Identify which cell holds the provided text, then report its (x, y) central coordinate. 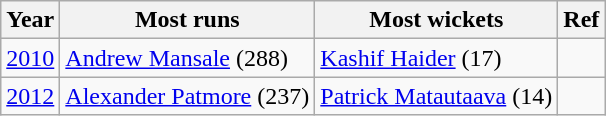
Alexander Patmore (237) (188, 96)
2010 (30, 58)
Andrew Mansale (288) (188, 58)
Ref (582, 20)
Year (30, 20)
Most wickets (436, 20)
Kashif Haider (17) (436, 58)
Patrick Matautaava (14) (436, 96)
Most runs (188, 20)
2012 (30, 96)
